Identify which cell holds the provided text, then report its (X, Y) central coordinate. 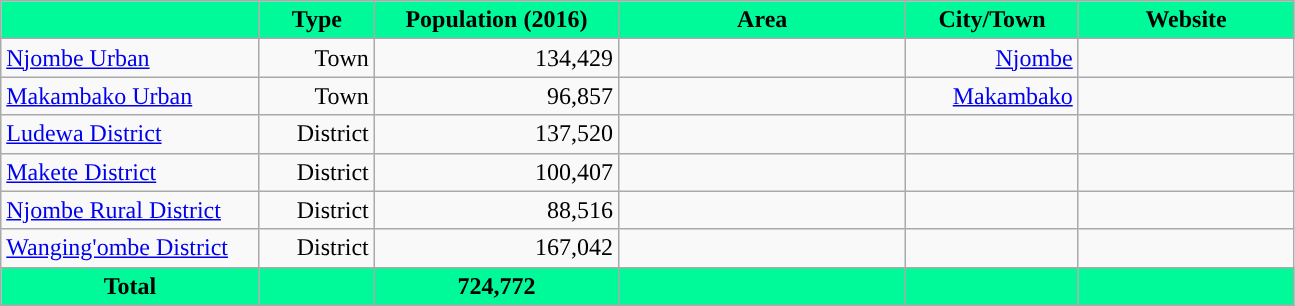
Njombe Rural District (130, 210)
88,516 (496, 210)
Total (130, 286)
134,429 (496, 58)
Ludewa District (130, 134)
Area (762, 20)
137,520 (496, 134)
Makete District (130, 172)
Njombe (992, 58)
Makambako (992, 96)
Njombe Urban (130, 58)
Wanging'ombe District (130, 248)
Type (316, 20)
100,407 (496, 172)
167,042 (496, 248)
Makambako Urban (130, 96)
724,772 (496, 286)
Population (2016) (496, 20)
Website (1186, 20)
City/Town (992, 20)
96,857 (496, 96)
